Search for the cell housing the specified text and yield its (x, y) center coordinate. 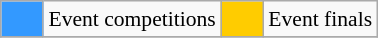
Event competitions (132, 19)
Event finals (320, 19)
